Find where the given text appears and provide that cell's center as [X, Y] coordinate. 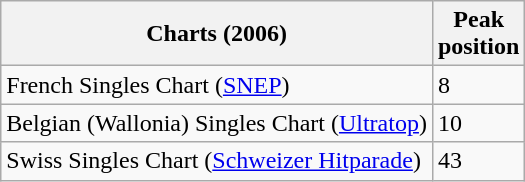
French Singles Chart (SNEP) [217, 85]
Swiss Singles Chart (Schweizer Hitparade) [217, 161]
Peakposition [478, 34]
10 [478, 123]
Belgian (Wallonia) Singles Chart (Ultratop) [217, 123]
43 [478, 161]
8 [478, 85]
Charts (2006) [217, 34]
